Extract the (X, Y) coordinate from the center of the cell holding the provided text.  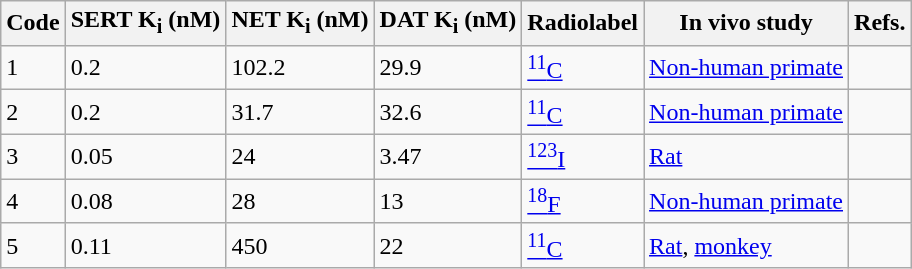
Radiolabel (583, 23)
31.7 (300, 112)
102.2 (300, 68)
NET Ki (nM) (300, 23)
13 (448, 202)
4 (33, 202)
In vivo study (746, 23)
3 (33, 156)
18F (583, 202)
1 (33, 68)
123I (583, 156)
28 (300, 202)
Rat, monkey (746, 246)
5 (33, 246)
450 (300, 246)
Code (33, 23)
24 (300, 156)
0.08 (146, 202)
0.11 (146, 246)
0.05 (146, 156)
2 (33, 112)
DAT Ki (nM) (448, 23)
22 (448, 246)
SERT Ki (nM) (146, 23)
Rat (746, 156)
3.47 (448, 156)
32.6 (448, 112)
29.9 (448, 68)
Refs. (880, 23)
